Determine the [x, y] coordinate at the center of the cell enclosing the given text.  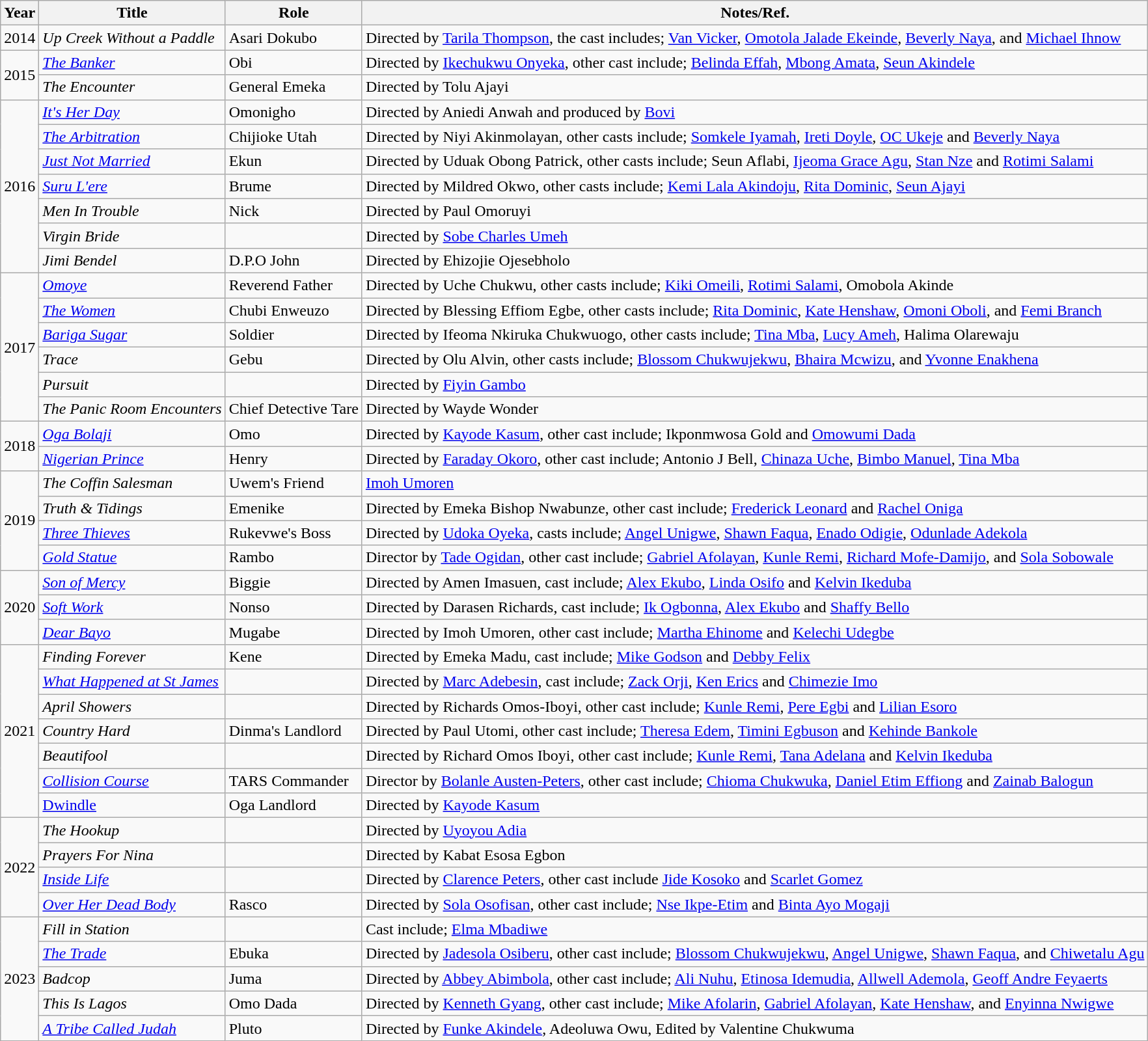
Oga Landlord [294, 805]
Directed by Aniedi Anwah and produced by Bovi [755, 112]
Three Thieves [132, 533]
The Banker [132, 62]
Men In Trouble [132, 211]
Directed by Clarence Peters, other cast include Jide Kosoko and Scarlet Gomez [755, 880]
Directed by Amen Imasuen, cast include; Alex Ekubo, Linda Osifo and Kelvin Ikeduba [755, 582]
Chijioke Utah [294, 137]
Nick [294, 211]
Directed by Tarila Thompson, the cast includes; Van Vicker, Omotola Jalade Ekeinde, Beverly Naya, and Michael Ihnow [755, 38]
The Women [132, 310]
Directed by Kayode Kasum [755, 805]
Pluto [294, 1028]
April Showers [132, 706]
Directed by Ifeoma Nkiruka Chukwuogo, other casts include; Tina Mba, Lucy Ameh, Halima Olarewaju [755, 335]
Directed by Marc Adebesin, cast include; Zack Orji, Ken Erics and Chimezie Imo [755, 681]
Beautifool [132, 756]
Prayers For Nina [132, 855]
Dear Bayo [132, 632]
Juma [294, 979]
Truth & Tidings [132, 508]
Chief Detective Tare [294, 409]
Badcop [132, 979]
Henry [294, 459]
2023 [20, 979]
It's Her Day [132, 112]
Director by Bolanle Austen-Peters, other cast include; Chioma Chukwuka, Daniel Etim Effiong and Zainab Balogun [755, 781]
Nonso [294, 607]
Oga Bolaji [132, 434]
Directed by Niyi Akinmolayan, other casts include; Somkele Iyamah, Ireti Doyle, OC Ukeje and Beverly Naya [755, 137]
Reverend Father [294, 285]
The Trade [132, 954]
Bariga Sugar [132, 335]
Directed by Emeka Madu, cast include; Mike Godson and Debby Felix [755, 656]
The Arbitration [132, 137]
This Is Lagos [132, 1003]
Omonigho [294, 112]
Kene [294, 656]
Directed by Mildred Okwo, other casts include; Kemi Lala Akindoju, Rita Dominic, Seun Ajayi [755, 186]
Title [132, 13]
Suru L'ere [132, 186]
Directed by Uche Chukwu, other casts include; Kiki Omeili, Rotimi Salami, Omobola Akinde [755, 285]
Asari Dokubo [294, 38]
Trace [132, 360]
Directed by Imoh Umoren, other cast include; Martha Ehinome and Kelechi Udegbe [755, 632]
Inside Life [132, 880]
Nigerian Prince [132, 459]
Notes/Ref. [755, 13]
Son of Mercy [132, 582]
A Tribe Called Judah [132, 1028]
Gold Statue [132, 558]
Directed by Sola Osofisan, other cast include; Nse Ikpe-Etim and Binta Ayo Mogaji [755, 904]
Rambo [294, 558]
Directed by Abbey Abimbola, other cast include; Ali Nuhu, Etinosa Idemudia, Allwell Ademola, Geoff Andre Feyaerts [755, 979]
Omo Dada [294, 1003]
Director by Tade Ogidan, other cast include; Gabriel Afolayan, Kunle Remi, Richard Mofe-Damijo, and Sola Sobowale [755, 558]
What Happened at St James [132, 681]
2014 [20, 38]
Cast include; Elma Mbadiwe [755, 929]
Just Not Married [132, 161]
Collision Course [132, 781]
Virgin Bride [132, 236]
Directed by Kabat Esosa Egbon [755, 855]
Pursuit [132, 385]
Fill in Station [132, 929]
Directed by Uyoyou Adia [755, 830]
Omoye [132, 285]
Uwem's Friend [294, 483]
Gebu [294, 360]
Omo [294, 434]
Directed by Emeka Bishop Nwabunze, other cast include; Frederick Leonard and Rachel Oniga [755, 508]
Directed by Ehizojie Ojesebholo [755, 260]
The Coffin Salesman [132, 483]
Rasco [294, 904]
2020 [20, 607]
Directed by Kayode Kasum, other cast include; Ikponmwosa Gold and Omowumi Dada [755, 434]
Directed by Paul Utomi, other cast include; Theresa Edem, Timini Egbuson and Kehinde Bankole [755, 731]
Directed by Kenneth Gyang, other cast include; Mike Afolarin, Gabriel Afolayan, Kate Henshaw, and Enyinna Nwigwe [755, 1003]
Role [294, 13]
Directed by Jadesola Osiberu, other cast include; Blossom Chukwujekwu, Angel Unigwe, Shawn Faqua, and Chiwetalu Agu [755, 954]
Over Her Dead Body [132, 904]
Dinma's Landlord [294, 731]
Rukevwe's Boss [294, 533]
Directed by Tolu Ajayi [755, 87]
Up Creek Without a Paddle [132, 38]
Emenike [294, 508]
Imoh Umoren [755, 483]
Jimi Bendel [132, 260]
Finding Forever [132, 656]
Directed by Darasen Richards, cast include; Ik Ogbonna, Alex Ekubo and Shaffy Bello [755, 607]
2015 [20, 75]
Soft Work [132, 607]
Directed by Faraday Okoro, other cast include; Antonio J Bell, Chinaza Uche, Bimbo Manuel, Tina Mba [755, 459]
Mugabe [294, 632]
TARS Commander [294, 781]
2022 [20, 867]
Directed by Uduak Obong Patrick, other casts include; Seun Aflabi, Ijeoma Grace Agu, Stan Nze and Rotimi Salami [755, 161]
2018 [20, 446]
Directed by Richards Omos-Iboyi, other cast include; Kunle Remi, Pere Egbi and Lilian Esoro [755, 706]
D.P.O John [294, 260]
The Panic Room Encounters [132, 409]
Directed by Udoka Oyeka, casts include; Angel Unigwe, Shawn Faqua, Enado Odigie, Odunlade Adekola [755, 533]
2016 [20, 186]
Directed by Funke Akindele, Adeoluwa Owu, Edited by Valentine Chukwuma [755, 1028]
Directed by Fiyin Gambo [755, 385]
Ekun [294, 161]
Directed by Wayde Wonder [755, 409]
Year [20, 13]
Soldier [294, 335]
Directed by Paul Omoruyi [755, 211]
Directed by Sobe Charles Umeh [755, 236]
The Encounter [132, 87]
2017 [20, 347]
Directed by Richard Omos Iboyi, other cast include; Kunle Remi, Tana Adelana and Kelvin Ikeduba [755, 756]
Biggie [294, 582]
Country Hard [132, 731]
Directed by Ikechukwu Onyeka, other cast include; Belinda Effah, Mbong Amata, Seun Akindele [755, 62]
Directed by Olu Alvin, other casts include; Blossom Chukwujekwu, Bhaira Mcwizu, and Yvonne Enakhena [755, 360]
Obi [294, 62]
Ebuka [294, 954]
General Emeka [294, 87]
Chubi Enweuzo [294, 310]
Directed by Blessing Effiom Egbe, other casts include; Rita Dominic, Kate Henshaw, Omoni Oboli, and Femi Branch [755, 310]
The Hookup [132, 830]
2019 [20, 520]
Dwindle [132, 805]
Brume [294, 186]
2021 [20, 731]
